Return (x, y) of the center of cell containing provided text 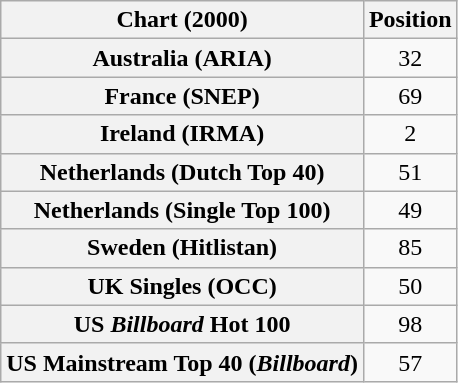
57 (410, 362)
50 (410, 286)
Netherlands (Dutch Top 40) (182, 172)
32 (410, 58)
Ireland (IRMA) (182, 134)
Netherlands (Single Top 100) (182, 210)
Chart (2000) (182, 20)
US Billboard Hot 100 (182, 324)
69 (410, 96)
France (SNEP) (182, 96)
US Mainstream Top 40 (Billboard) (182, 362)
2 (410, 134)
UK Singles (OCC) (182, 286)
98 (410, 324)
Position (410, 20)
Sweden (Hitlistan) (182, 248)
85 (410, 248)
51 (410, 172)
Australia (ARIA) (182, 58)
49 (410, 210)
